From the cell containing the given text, extract its center point as [X, Y] coordinate. 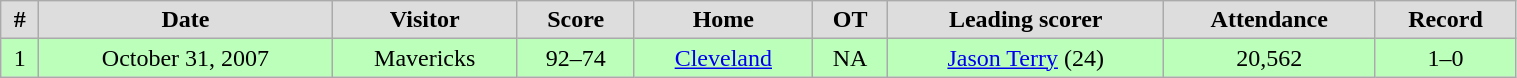
Leading scorer [1026, 20]
1–0 [1446, 58]
Home [723, 20]
Record [1446, 20]
October 31, 2007 [186, 58]
Visitor [424, 20]
92–74 [576, 58]
1 [20, 58]
Date [186, 20]
OT [850, 20]
Cleveland [723, 58]
# [20, 20]
NA [850, 58]
Jason Terry (24) [1026, 58]
Attendance [1270, 20]
Mavericks [424, 58]
Score [576, 20]
20,562 [1270, 58]
